Return the (x, y) coordinate for the center point of the cell that contains the specified text.  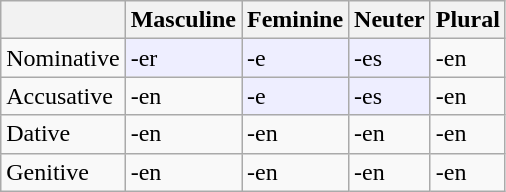
Feminine (296, 20)
Accusative (63, 96)
Genitive (63, 172)
Masculine (183, 20)
Neuter (390, 20)
Dative (63, 134)
Plural (468, 20)
Nominative (63, 58)
-er (183, 58)
